Locate the cell with the specified text and output its (X, Y) center coordinate. 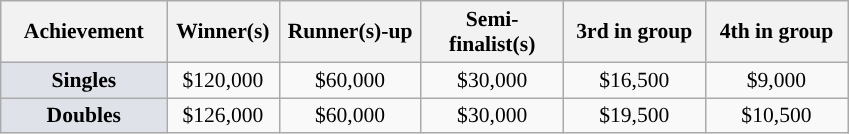
Doubles (84, 116)
Winner(s) (223, 32)
$10,500 (776, 116)
$126,000 (223, 116)
$16,500 (634, 80)
Semi-finalist(s) (492, 32)
Runner(s)-up (350, 32)
Singles (84, 80)
4th in group (776, 32)
$9,000 (776, 80)
$120,000 (223, 80)
$19,500 (634, 116)
3rd in group (634, 32)
Achievement (84, 32)
